Scan for the cell matching the given text and deliver its [X, Y] coordinate at center. 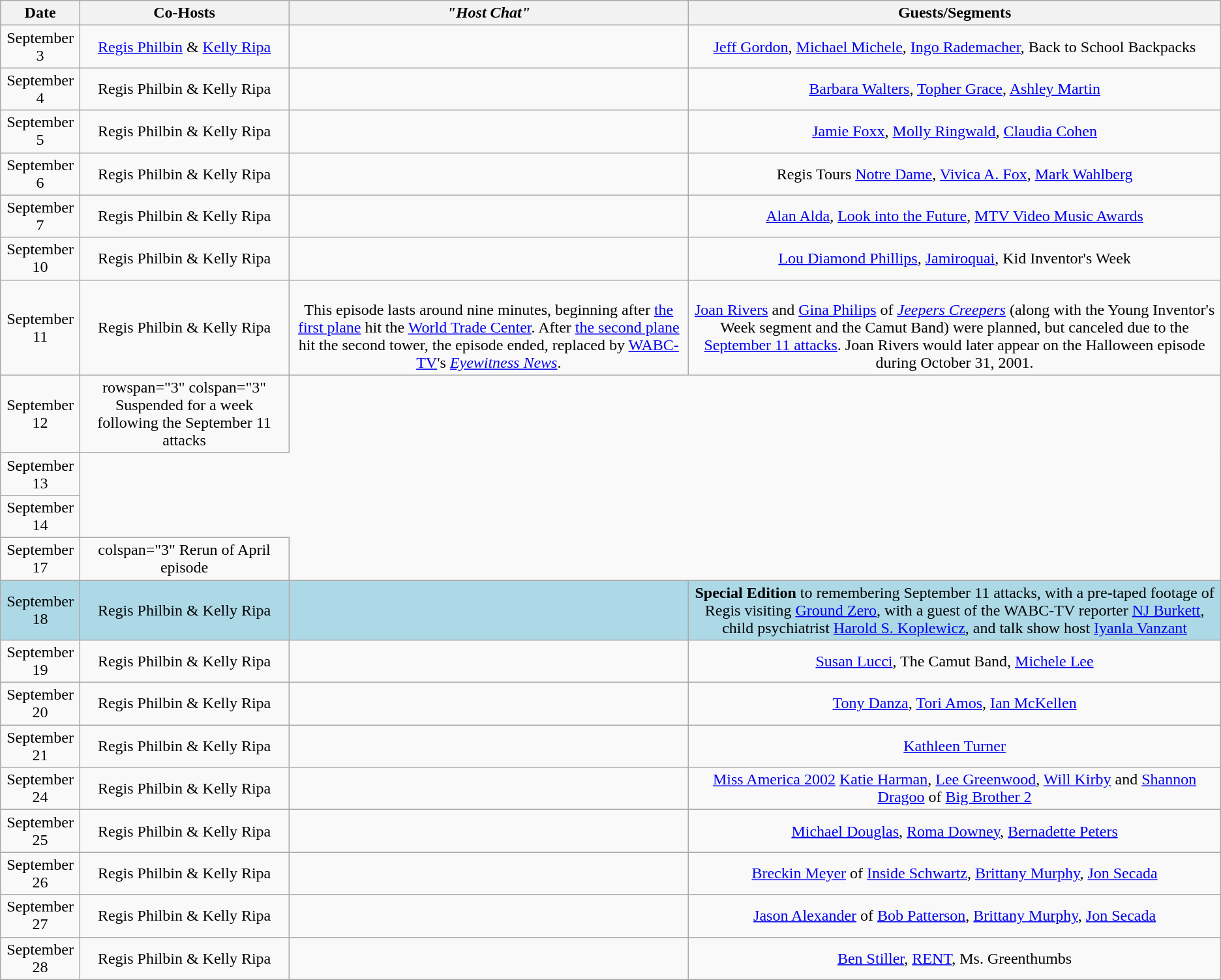
September 25 [40, 831]
Lou Diamond Phillips, Jamiroquai, Kid Inventor's Week [955, 258]
Regis Tours Notre Dame, Vivica A. Fox, Mark Wahlberg [955, 173]
colspan="3" Rerun of April episode [184, 558]
Kathleen Turner [955, 746]
September 26 [40, 874]
September 13 [40, 473]
September 17 [40, 558]
September 12 [40, 413]
Miss America 2002 Katie Harman, Lee Greenwood, Will Kirby and Shannon Dragoo of Big Brother 2 [955, 789]
Jeff Gordon, Michael Michele, Ingo Rademacher, Back to School Backpacks [955, 47]
September 18 [40, 610]
September 11 [40, 327]
Date [40, 13]
Alan Alda, Look into the Future, MTV Video Music Awards [955, 216]
September 3 [40, 47]
Jamie Foxx, Molly Ringwald, Claudia Cohen [955, 132]
September 10 [40, 258]
Susan Lucci, The Camut Band, Michele Lee [955, 661]
Barbara Walters, Topher Grace, Ashley Martin [955, 89]
September 21 [40, 746]
September 5 [40, 132]
Jason Alexander of Bob Patterson, Brittany Murphy, Jon Secada [955, 915]
September 19 [40, 661]
September 7 [40, 216]
rowspan="3" colspan="3" Suspended for a week following the September 11 attacks [184, 413]
September 14 [40, 516]
Ben Stiller, RENT, Ms. Greenthumbs [955, 958]
September 20 [40, 704]
September 6 [40, 173]
Co-Hosts [184, 13]
September 24 [40, 789]
September 28 [40, 958]
Michael Douglas, Roma Downey, Bernadette Peters [955, 831]
Tony Danza, Tori Amos, Ian McKellen [955, 704]
"Host Chat" [489, 13]
Guests/Segments [955, 13]
September 4 [40, 89]
September 27 [40, 915]
Breckin Meyer of Inside Schwartz, Brittany Murphy, Jon Secada [955, 874]
